Find where the given text appears and provide that cell's center as (X, Y) coordinate. 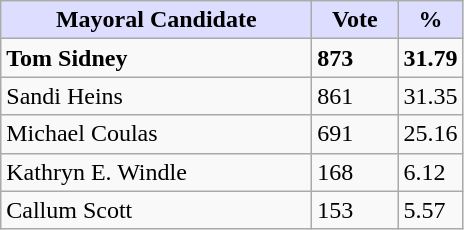
5.57 (430, 210)
Sandi Heins (156, 96)
153 (355, 210)
Vote (355, 20)
31.35 (430, 96)
% (430, 20)
Kathryn E. Windle (156, 172)
6.12 (430, 172)
Callum Scott (156, 210)
873 (355, 58)
25.16 (430, 134)
Mayoral Candidate (156, 20)
31.79 (430, 58)
168 (355, 172)
691 (355, 134)
Michael Coulas (156, 134)
861 (355, 96)
Tom Sidney (156, 58)
